Provide the (X, Y) coordinate of the cell's center where the given text is located.  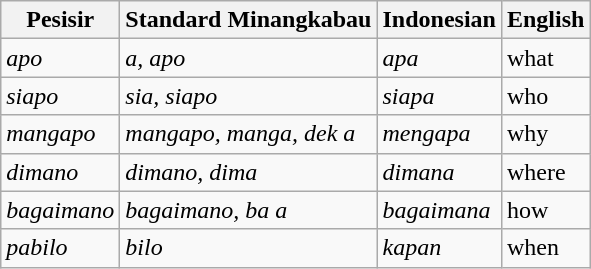
mangapo, manga, dek a (248, 134)
what (545, 58)
dimano, dima (248, 172)
English (545, 20)
bilo (248, 248)
bagaimano, ba a (248, 210)
a, apo (248, 58)
kapan (439, 248)
where (545, 172)
mengapa (439, 134)
mangapo (60, 134)
why (545, 134)
Standard Minangkabau (248, 20)
who (545, 96)
bagaimano (60, 210)
sia, siapo (248, 96)
pabilo (60, 248)
dimana (439, 172)
Pesisir (60, 20)
when (545, 248)
siapo (60, 96)
bagaimana (439, 210)
how (545, 210)
apa (439, 58)
dimano (60, 172)
siapa (439, 96)
apo (60, 58)
Indonesian (439, 20)
